Search for the cell housing the specified text and yield its (X, Y) center coordinate. 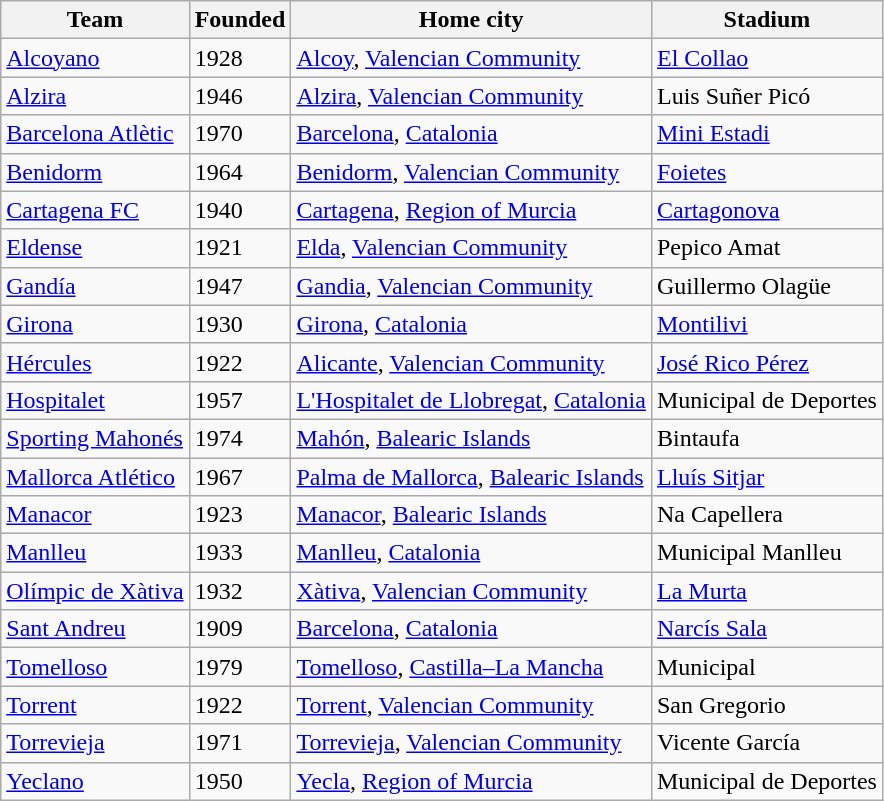
1979 (240, 667)
Torrevieja (95, 743)
Cartagena, Region of Murcia (472, 210)
1940 (240, 210)
Mini Estadi (766, 134)
1971 (240, 743)
Foietes (766, 172)
Mallorca Atlético (95, 477)
Yecla, Region of Murcia (472, 781)
1930 (240, 324)
Eldense (95, 248)
1967 (240, 477)
Alzira (95, 96)
Benidorm (95, 172)
Elda, Valencian Community (472, 248)
1970 (240, 134)
Pepico Amat (766, 248)
1950 (240, 781)
Xàtiva, Valencian Community (472, 591)
Gandía (95, 286)
Municipal (766, 667)
José Rico Pérez (766, 362)
Cartagena FC (95, 210)
Hércules (95, 362)
Narcís Sala (766, 629)
La Murta (766, 591)
Manlleu, Catalonia (472, 553)
Na Capellera (766, 515)
Municipal Manlleu (766, 553)
Girona (95, 324)
Sporting Mahonés (95, 438)
Mahón, Balearic Islands (472, 438)
Lluís Sitjar (766, 477)
Bintaufa (766, 438)
1933 (240, 553)
Vicente García (766, 743)
1909 (240, 629)
Sant Andreu (95, 629)
Founded (240, 20)
San Gregorio (766, 705)
L'Hospitalet de Llobregat, Catalonia (472, 400)
Montilivi (766, 324)
1947 (240, 286)
El Collao (766, 58)
Manlleu (95, 553)
Home city (472, 20)
Hospitalet (95, 400)
Luis Suñer Picó (766, 96)
Torrent, Valencian Community (472, 705)
Yeclano (95, 781)
Girona, Catalonia (472, 324)
1957 (240, 400)
Olímpic de Xàtiva (95, 591)
1974 (240, 438)
Team (95, 20)
Alicante, Valencian Community (472, 362)
Tomelloso, Castilla–La Mancha (472, 667)
Alzira, Valencian Community (472, 96)
Torrent (95, 705)
1932 (240, 591)
Gandia, Valencian Community (472, 286)
Alcoy, Valencian Community (472, 58)
1928 (240, 58)
Torrevieja, Valencian Community (472, 743)
1923 (240, 515)
Stadium (766, 20)
Barcelona Atlètic (95, 134)
Alcoyano (95, 58)
Cartagonova (766, 210)
Palma de Mallorca, Balearic Islands (472, 477)
Guillermo Olagüe (766, 286)
Manacor (95, 515)
1964 (240, 172)
1921 (240, 248)
Manacor, Balearic Islands (472, 515)
Tomelloso (95, 667)
Benidorm, Valencian Community (472, 172)
1946 (240, 96)
